From the cell containing the given text, extract its center point as [X, Y] coordinate. 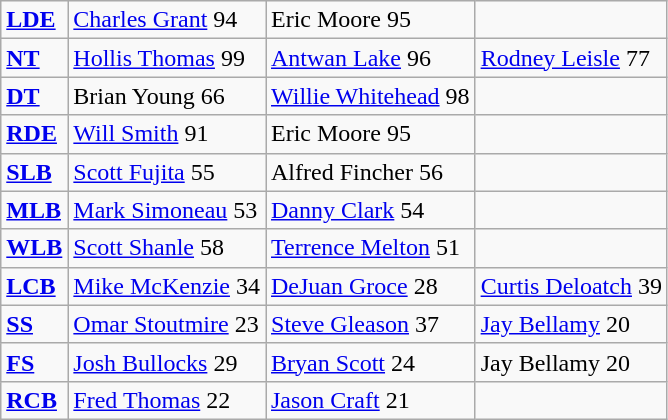
WLB [34, 248]
MLB [34, 210]
FS [34, 362]
Bryan Scott 24 [371, 362]
Brian Young 66 [167, 96]
Mike McKenzie 34 [167, 286]
LDE [34, 20]
NT [34, 58]
Jason Craft 21 [371, 400]
Hollis Thomas 99 [167, 58]
RCB [34, 400]
LCB [34, 286]
Steve Gleason 37 [371, 324]
Mark Simoneau 53 [167, 210]
DT [34, 96]
Omar Stoutmire 23 [167, 324]
Charles Grant 94 [167, 20]
SLB [34, 172]
Curtis Deloatch 39 [571, 286]
Alfred Fincher 56 [371, 172]
Danny Clark 54 [371, 210]
RDE [34, 134]
SS [34, 324]
Fred Thomas 22 [167, 400]
Terrence Melton 51 [371, 248]
Rodney Leisle 77 [571, 58]
Scott Shanle 58 [167, 248]
Antwan Lake 96 [371, 58]
Scott Fujita 55 [167, 172]
Josh Bullocks 29 [167, 362]
DeJuan Groce 28 [371, 286]
Willie Whitehead 98 [371, 96]
Will Smith 91 [167, 134]
